Identify which cell holds the provided text, then report its (X, Y) central coordinate. 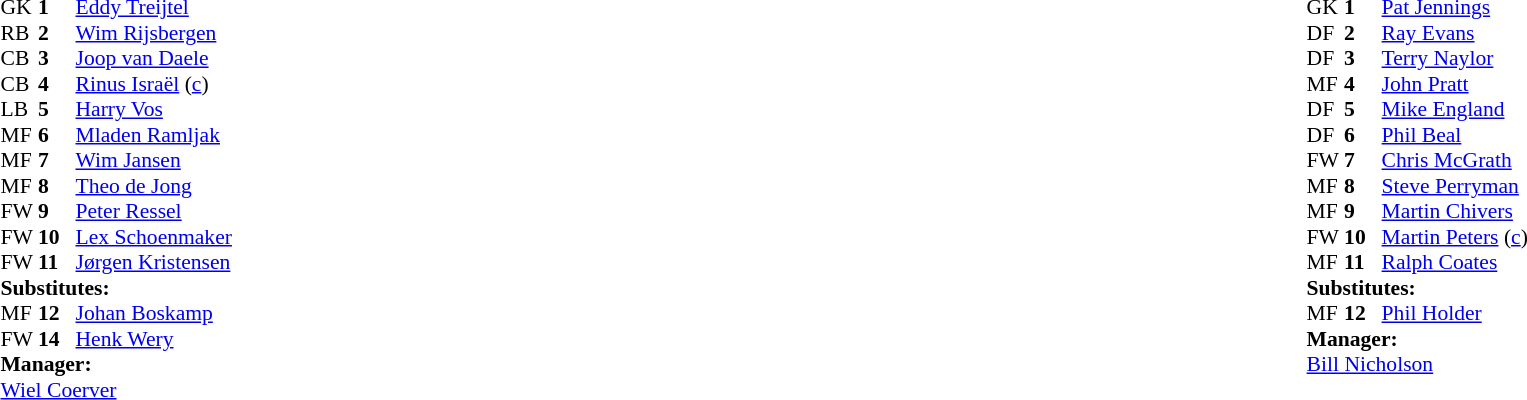
Theo de Jong (154, 186)
Wim Jansen (154, 161)
Jørgen Kristensen (154, 263)
RB (19, 33)
Wim Rijsbergen (154, 33)
Lex Schoenmaker (154, 237)
Manager: (116, 365)
Joop van Daele (154, 59)
14 (57, 339)
Johan Boskamp (154, 313)
Henk Wery (154, 339)
Substitutes: (116, 288)
Mladen Ramljak (154, 135)
Harry Vos (154, 109)
LB (19, 109)
Rinus Israël (c) (154, 84)
Peter Ressel (154, 211)
